Locate the cell with the specified text and output its [x, y] center coordinate. 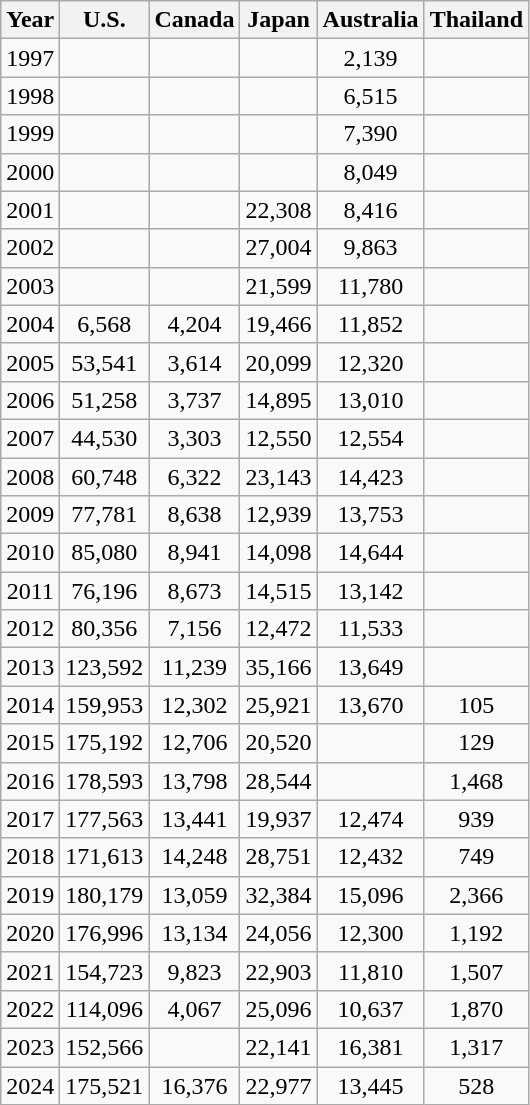
12,300 [370, 933]
76,196 [104, 591]
20,520 [278, 743]
7,390 [370, 134]
14,895 [278, 400]
6,568 [104, 324]
11,239 [194, 667]
2022 [30, 1009]
2016 [30, 781]
2009 [30, 515]
749 [476, 857]
85,080 [104, 553]
13,010 [370, 400]
2004 [30, 324]
2018 [30, 857]
7,156 [194, 629]
44,530 [104, 438]
2007 [30, 438]
12,474 [370, 819]
1999 [30, 134]
105 [476, 705]
9,863 [370, 248]
939 [476, 819]
1,870 [476, 1009]
16,376 [194, 1085]
14,423 [370, 477]
25,096 [278, 1009]
2003 [30, 286]
129 [476, 743]
14,644 [370, 553]
2000 [30, 172]
2024 [30, 1085]
13,059 [194, 895]
11,780 [370, 286]
177,563 [104, 819]
14,098 [278, 553]
53,541 [104, 362]
2015 [30, 743]
1997 [30, 58]
528 [476, 1085]
28,544 [278, 781]
8,673 [194, 591]
171,613 [104, 857]
2021 [30, 971]
11,533 [370, 629]
159,953 [104, 705]
2001 [30, 210]
25,921 [278, 705]
2023 [30, 1047]
178,593 [104, 781]
16,381 [370, 1047]
8,416 [370, 210]
2008 [30, 477]
13,134 [194, 933]
14,248 [194, 857]
2019 [30, 895]
24,056 [278, 933]
2,366 [476, 895]
1,468 [476, 781]
12,432 [370, 857]
175,521 [104, 1085]
19,466 [278, 324]
12,939 [278, 515]
12,706 [194, 743]
80,356 [104, 629]
13,753 [370, 515]
35,166 [278, 667]
154,723 [104, 971]
19,937 [278, 819]
3,303 [194, 438]
1,317 [476, 1047]
114,096 [104, 1009]
20,099 [278, 362]
13,649 [370, 667]
2012 [30, 629]
13,445 [370, 1085]
13,142 [370, 591]
60,748 [104, 477]
2014 [30, 705]
1,192 [476, 933]
2017 [30, 819]
2013 [30, 667]
1998 [30, 96]
6,322 [194, 477]
180,179 [104, 895]
28,751 [278, 857]
15,096 [370, 895]
2020 [30, 933]
13,670 [370, 705]
21,599 [278, 286]
Thailand [476, 20]
13,798 [194, 781]
2006 [30, 400]
22,141 [278, 1047]
22,308 [278, 210]
10,637 [370, 1009]
Canada [194, 20]
23,143 [278, 477]
2,139 [370, 58]
22,903 [278, 971]
U.S. [104, 20]
4,204 [194, 324]
123,592 [104, 667]
11,852 [370, 324]
176,996 [104, 933]
32,384 [278, 895]
12,320 [370, 362]
4,067 [194, 1009]
14,515 [278, 591]
152,566 [104, 1047]
2002 [30, 248]
2011 [30, 591]
51,258 [104, 400]
11,810 [370, 971]
13,441 [194, 819]
3,737 [194, 400]
8,638 [194, 515]
6,515 [370, 96]
1,507 [476, 971]
Year [30, 20]
2010 [30, 553]
12,472 [278, 629]
9,823 [194, 971]
27,004 [278, 248]
22,977 [278, 1085]
12,302 [194, 705]
175,192 [104, 743]
Japan [278, 20]
8,049 [370, 172]
8,941 [194, 553]
2005 [30, 362]
Australia [370, 20]
12,550 [278, 438]
12,554 [370, 438]
3,614 [194, 362]
77,781 [104, 515]
